Return the (x, y) coordinate for the center point of the cell that contains the specified text.  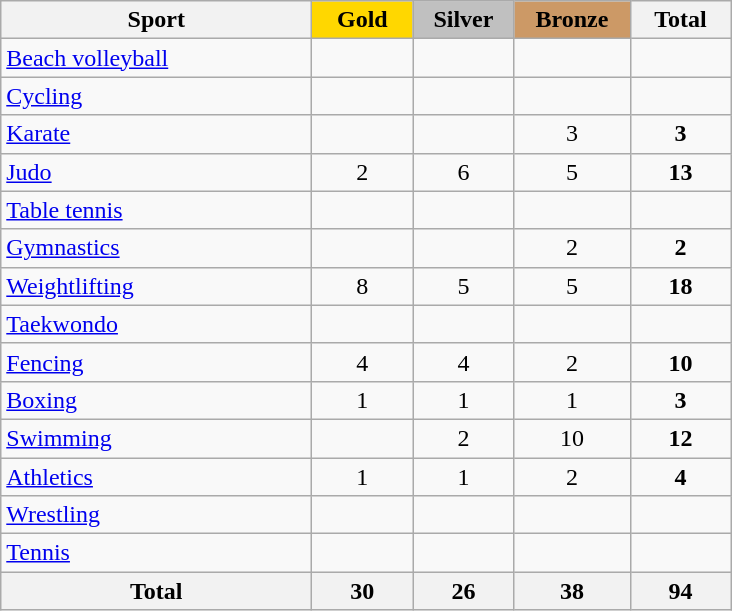
6 (464, 172)
12 (680, 438)
8 (362, 286)
Cycling (156, 96)
Beach volleyball (156, 58)
Fencing (156, 362)
30 (362, 591)
Silver (464, 20)
Bronze (572, 20)
Swimming (156, 438)
13 (680, 172)
Judo (156, 172)
Athletics (156, 477)
Table tennis (156, 210)
94 (680, 591)
Weightlifting (156, 286)
Wrestling (156, 515)
18 (680, 286)
Gold (362, 20)
Boxing (156, 400)
Gymnastics (156, 248)
38 (572, 591)
Tennis (156, 553)
26 (464, 591)
Karate (156, 134)
Taekwondo (156, 324)
Sport (156, 20)
